Locate the cell with the specified text and output its [X, Y] center coordinate. 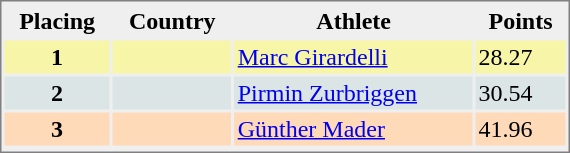
28.27 [521, 56]
Pirmin Zurbriggen [354, 92]
Athlete [354, 20]
Points [521, 20]
Marc Girardelli [354, 56]
Günther Mader [354, 128]
3 [56, 128]
41.96 [521, 128]
1 [56, 56]
30.54 [521, 92]
Country [172, 20]
2 [56, 92]
Placing [56, 20]
